Return [x, y] of the center of cell containing provided text 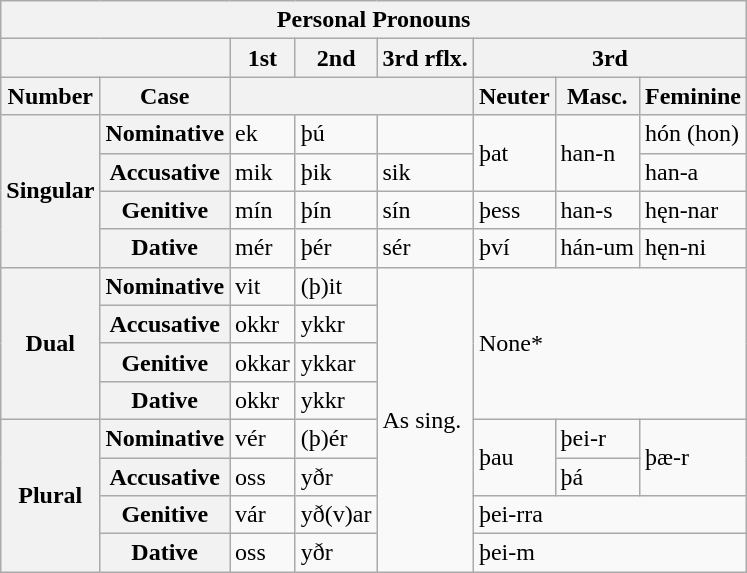
vér [263, 438]
þú [336, 134]
þín [336, 210]
sín [425, 210]
han-s [597, 210]
þæ-r [692, 457]
3rd [610, 58]
yð(v)ar [336, 515]
þei-r [597, 438]
sér [425, 248]
Plural [50, 495]
mér [263, 248]
þik [336, 172]
þei-rra [610, 515]
(þ)ér [336, 438]
þess [514, 210]
han-n [597, 153]
mik [263, 172]
As sing. [425, 419]
Personal Pronouns [374, 20]
Feminine [692, 96]
hán-um [597, 248]
hęn-ni [692, 248]
han-a [692, 172]
hón (hon) [692, 134]
okkar [263, 362]
hęn-nar [692, 210]
Dual [50, 343]
vár [263, 515]
1st [263, 58]
Number [50, 96]
því [514, 248]
þat [514, 153]
None* [610, 343]
Neuter [514, 96]
Masc. [597, 96]
Singular [50, 191]
3rd rflx. [425, 58]
(þ)it [336, 286]
Case [165, 96]
2nd [336, 58]
vit [263, 286]
ykkar [336, 362]
sik [425, 172]
ek [263, 134]
þér [336, 248]
þá [597, 477]
þei-m [610, 553]
mín [263, 210]
þau [514, 457]
